Return the (X, Y) coordinate for the center point of the cell that contains the specified text.  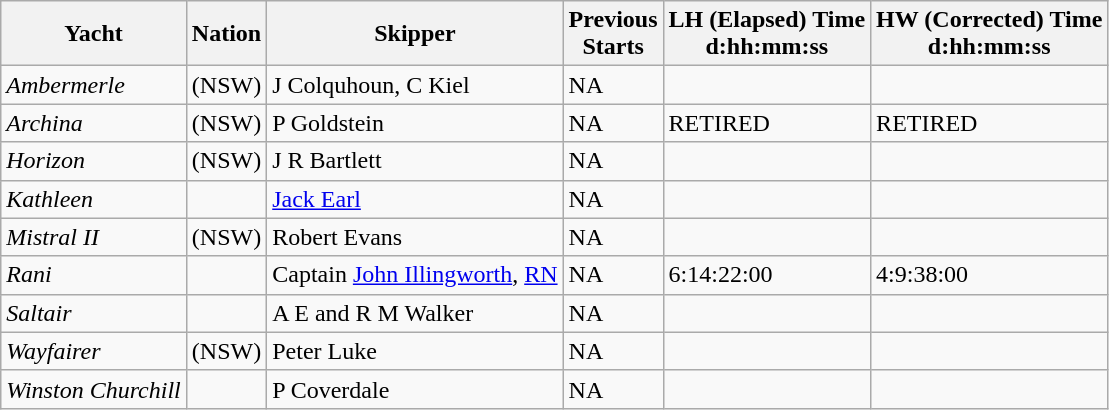
HW (Corrected) Time d:hh:mm:ss (990, 34)
4:9:38:00 (990, 275)
Robert Evans (415, 237)
Rani (94, 275)
Wayfairer (94, 351)
Winston Churchill (94, 389)
6:14:22:00 (767, 275)
Kathleen (94, 199)
Yacht (94, 34)
Ambermerle (94, 85)
J Colquhoun, C Kiel (415, 85)
J R Bartlett (415, 161)
A E and R M Walker (415, 313)
Skipper (415, 34)
Saltair (94, 313)
LH (Elapsed) Time d:hh:mm:ss (767, 34)
P Goldstein (415, 123)
Captain John Illingworth, RN (415, 275)
Peter Luke (415, 351)
Nation (226, 34)
Mistral II (94, 237)
Horizon (94, 161)
Jack Earl (415, 199)
P Coverdale (415, 389)
Archina (94, 123)
Previous Starts (613, 34)
